Return the [x, y] coordinate for the center point of the cell that contains the specified text.  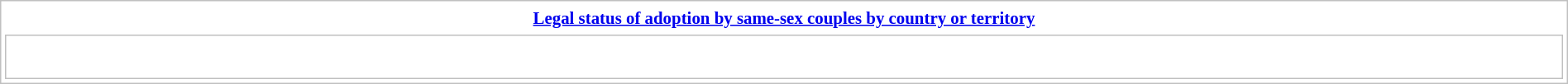
Legal status of adoption by same-sex couples by country or territory [784, 18]
